Determine the [X, Y] coordinate at the center of the cell enclosing the given text.  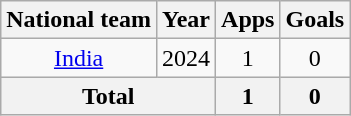
Year [186, 20]
Goals [315, 20]
India [79, 58]
Total [108, 96]
2024 [186, 58]
Apps [248, 20]
National team [79, 20]
